Extract the [x, y] coordinate from the center of the cell holding the provided text.  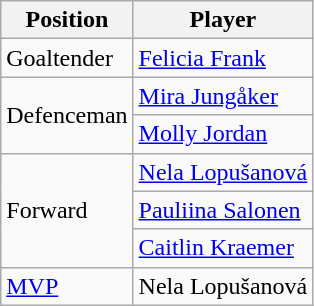
Forward [67, 210]
Goaltender [67, 58]
MVP [67, 286]
Pauliina Salonen [223, 210]
Position [67, 20]
Caitlin Kraemer [223, 248]
Felicia Frank [223, 58]
Defenceman [67, 115]
Molly Jordan [223, 134]
Mira Jungåker [223, 96]
Player [223, 20]
